Extract the (X, Y) coordinate from the center of the cell holding the provided text.  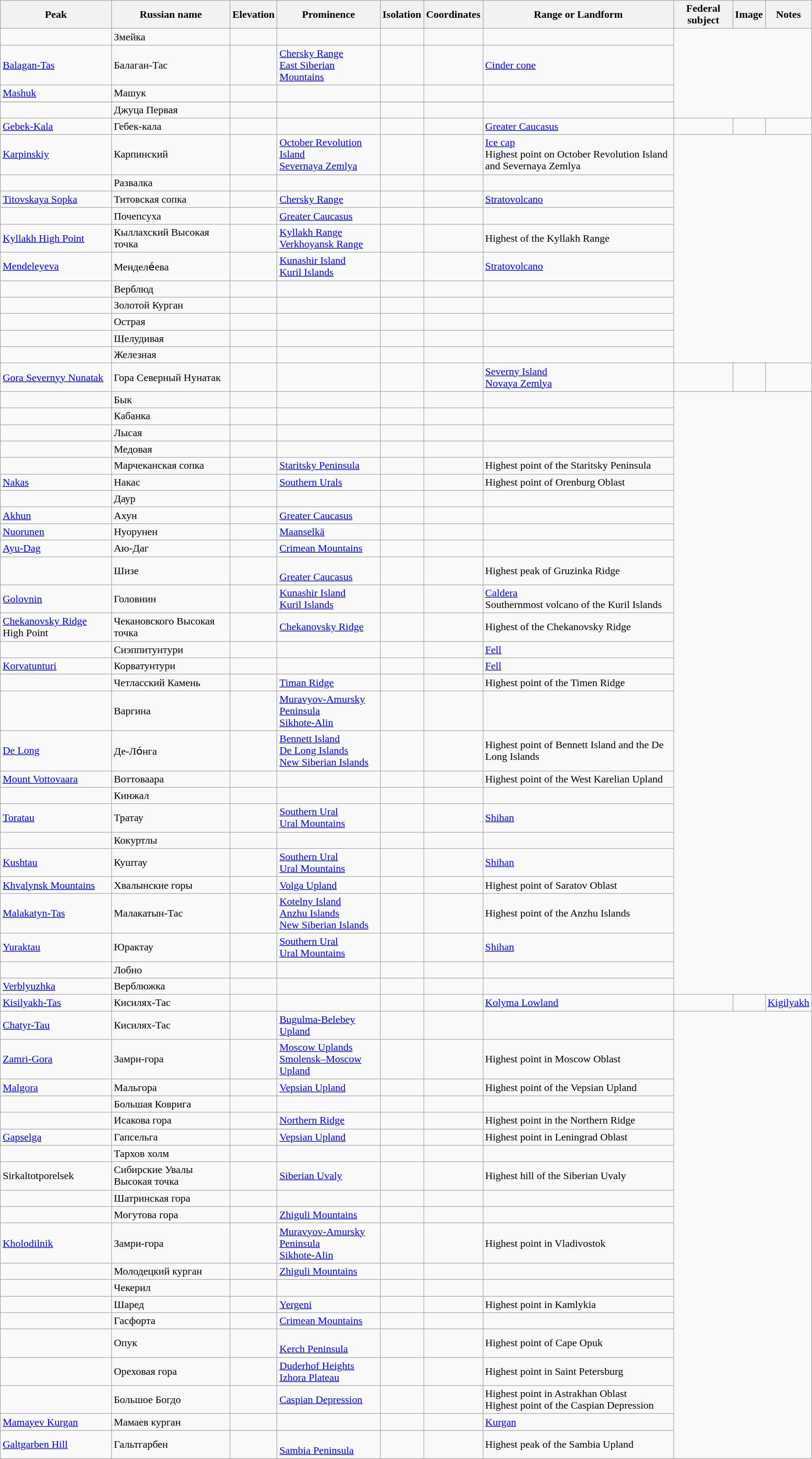
Могутова гора (171, 1215)
Highest point in Vladivostok (579, 1243)
Gebek-Kala (56, 126)
Чекерил (171, 1288)
Northern Ridge (329, 1121)
Cinder cone (579, 65)
Большая Коврига (171, 1104)
Карпинский (171, 154)
Даур (171, 499)
Медовая (171, 449)
Notes (789, 15)
Юрактау (171, 947)
Highest point of the Anzhu Islands (579, 913)
Шизе (171, 570)
Highest of the Chekanovsky Ridge (579, 628)
Гора Северный Нунатак (171, 378)
Золотой Курган (171, 306)
Гасфорта (171, 1321)
Golovnin (56, 599)
Мамаев курган (171, 1422)
Bugulma-Belebey Upland (329, 1025)
Chatyr-Tau (56, 1025)
Highest point in the Northern Ridge (579, 1121)
Peak (56, 15)
Karpinskiy (56, 154)
Джуца Первая (171, 110)
Moscow UplandsSmolensk–Moscow Upland (329, 1059)
Highest point of the Timen Ridge (579, 683)
Сиэппитунтури (171, 650)
Toratau (56, 818)
Тратау (171, 818)
Siberian Uvaly (329, 1176)
Korvatunturi (56, 666)
Менделе́ева (171, 266)
Кабанка (171, 416)
Острая (171, 322)
Варгина (171, 711)
Nuorunen (56, 532)
Большое Богдо (171, 1400)
Верблюд (171, 289)
Почепсуха (171, 216)
Highest point of Saratov Oblast (579, 885)
Chersky RangeEast Siberian Mountains (329, 65)
Highest of the Kyllakh Range (579, 238)
Mount Vottovaara (56, 779)
Лысая (171, 433)
Highest point of Bennett Island and the De Long Islands (579, 751)
Highest point in Saint Petersburg (579, 1371)
Аю-Даг (171, 548)
Caspian Depression (329, 1400)
Гебек-кала (171, 126)
Молодецкий курган (171, 1271)
Kushtau (56, 863)
Isolation (402, 15)
Развалка (171, 183)
Змейка (171, 37)
Верблюжка (171, 986)
Хвалынские горы (171, 885)
Чекановского Высокая точка (171, 628)
Maanselkä (329, 532)
Железная (171, 355)
Highest point in Moscow Oblast (579, 1059)
Тархов холм (171, 1153)
Yuraktau (56, 947)
Ice capHighest point on October Revolution Island and Severnaya Zemlya (579, 154)
Sirkaltotporelsek (56, 1176)
Воттоваара (171, 779)
Шатринская гора (171, 1198)
Сибирские Увалы Высокая точка (171, 1176)
Highest point of the Vepsian Upland (579, 1088)
Volga Upland (329, 885)
Кинжал (171, 795)
Kholodilnik (56, 1243)
Coordinates (453, 15)
Highest point in Astrakhan OblastHighest point of the Caspian Depression (579, 1400)
Исакова гора (171, 1121)
Sambia Peninsula (329, 1444)
Gapselga (56, 1137)
Elevation (253, 15)
Kyllakh High Point (56, 238)
Марчеканская сопка (171, 466)
De Long (56, 751)
Лобно (171, 970)
Chekanovsky Ridge (329, 628)
Highest peak of Gruzinka Ridge (579, 570)
Highest point of the West Karelian Upland (579, 779)
Mashuk (56, 93)
Titovskaya Sopka (56, 199)
Гальтгарбен (171, 1444)
Четласский Камень (171, 683)
Yergeni (329, 1304)
Kigilyakh (789, 1003)
Gora Severnyy Nunatak (56, 378)
Highest point in Kamlykia (579, 1304)
October Revolution IslandSevernaya Zemlya (329, 154)
Kolyma Lowland (579, 1003)
Malakatyn-Tas (56, 913)
Ахун (171, 515)
Кыллахский Высокая точка (171, 238)
Ореховая гора (171, 1371)
Prominence (329, 15)
Шаред (171, 1304)
Chersky Range (329, 199)
Federal subject (704, 15)
Mamayev Kurgan (56, 1422)
Машук (171, 93)
Kerch Peninsula (329, 1344)
Chekanovsky Ridge High Point (56, 628)
Куштау (171, 863)
Highest point of the Staritsky Peninsula (579, 466)
Де-Ло́нга (171, 751)
Bennett IslandDe Long IslandsNew Siberian Islands (329, 751)
Kurgan (579, 1422)
Akhun (56, 515)
Khvalynsk Mountains (56, 885)
Highest peak of the Sambia Upland (579, 1444)
Гапсельга (171, 1137)
Image (749, 15)
Russian name (171, 15)
Galtgarben Hill (56, 1444)
Кокуртлы (171, 840)
Highest point of Cape Opuk (579, 1344)
Highest point in Leningrad Oblast (579, 1137)
Mendeleyeva (56, 266)
Zamri-Gora (56, 1059)
Мальгора (171, 1088)
Опук (171, 1344)
Малакатын-Тас (171, 913)
Balagan-Tas (56, 65)
Range or Landform (579, 15)
Титовская сопка (171, 199)
Timan Ridge (329, 683)
Kisilyakh-Tas (56, 1003)
Highest point of Orenburg Oblast (579, 482)
Staritsky Peninsula (329, 466)
Kotelny IslandAnzhu IslandsNew Siberian Islands (329, 913)
Verblyuzhka (56, 986)
Шелудивая (171, 338)
Duderhof HeightsIzhora Plateau (329, 1371)
Southern Urals (329, 482)
Severny IslandNovaya Zemlya (579, 378)
Kyllakh RangeVerkhoyansk Range (329, 238)
Бык (171, 400)
Балаган-Тас (171, 65)
Ayu-Dag (56, 548)
Malgora (56, 1088)
Highest hill of the Siberian Uvaly (579, 1176)
Nakas (56, 482)
Корватунтури (171, 666)
CalderaSouthernmost volcano of the Kuril Islands (579, 599)
Головнин (171, 599)
Нуорунен (171, 532)
Накас (171, 482)
